For the text-containing cell, return its midpoint in [x, y] coordinate format. 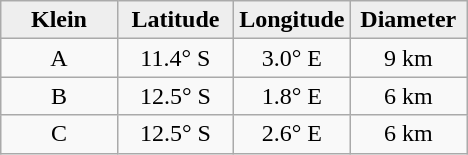
9 km [408, 58]
C [59, 134]
Longitude [292, 20]
Latitude [175, 20]
2.6° E [292, 134]
3.0° E [292, 58]
A [59, 58]
11.4° S [175, 58]
B [59, 96]
Klein [59, 20]
Diameter [408, 20]
1.8° E [292, 96]
